Detect which cell encompasses the target text, then output its (x, y) center coordinate. 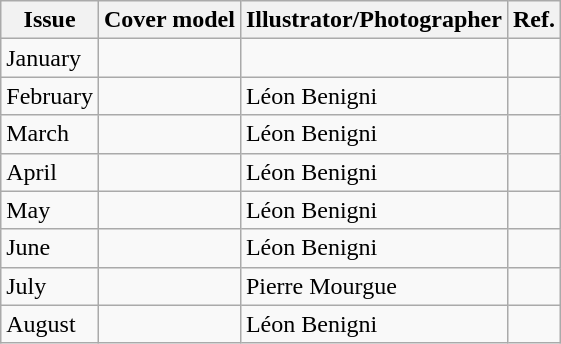
Ref. (534, 20)
Cover model (169, 20)
August (50, 324)
June (50, 248)
March (50, 134)
February (50, 96)
May (50, 210)
Issue (50, 20)
Illustrator/Photographer (374, 20)
July (50, 286)
January (50, 58)
Pierre Mourgue (374, 286)
April (50, 172)
